Pinpoint the cell where the given text exists, returning its [x, y] midpoint coordinate. 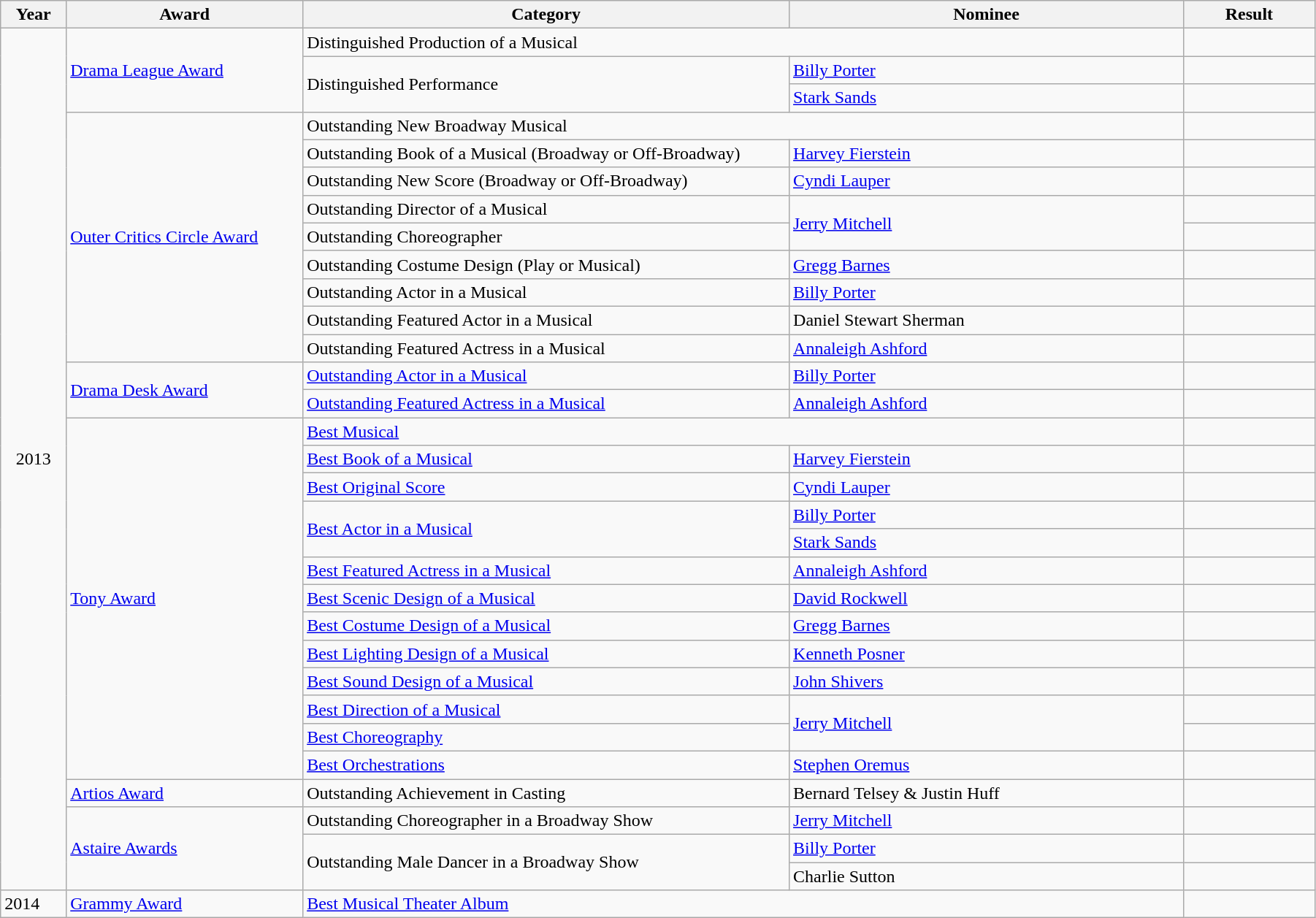
Drama Desk Award [185, 390]
Distinguished Production of a Musical [743, 42]
Best Musical Theater Album [743, 904]
Outstanding Choreographer [546, 237]
Astaire Awards [185, 849]
2013 [34, 459]
Daniel Stewart Sherman [987, 320]
Best Sound Design of a Musical [546, 681]
Best Featured Actress in a Musical [546, 570]
Best Scenic Design of a Musical [546, 598]
David Rockwell [987, 598]
Tony Award [185, 599]
Best Original Score [546, 487]
Best Direction of a Musical [546, 709]
Distinguished Performance [546, 84]
Drama League Award [185, 70]
Best Orchestrations [546, 765]
Best Lighting Design of a Musical [546, 654]
Outstanding Achievement in Casting [546, 792]
Grammy Award [185, 904]
Best Costume Design of a Musical [546, 626]
Bernard Telsey & Justin Huff [987, 792]
Stephen Oremus [987, 765]
2014 [34, 904]
Year [34, 15]
Outer Critics Circle Award [185, 237]
Result [1249, 15]
Artios Award [185, 792]
John Shivers [987, 681]
Best Actor in a Musical [546, 529]
Award [185, 15]
Nominee [987, 15]
Outstanding New Broadway Musical [743, 126]
Outstanding Choreographer in a Broadway Show [546, 821]
Charlie Sutton [987, 876]
Best Musical [743, 432]
Outstanding Book of a Musical (Broadway or Off-Broadway) [546, 153]
Category [546, 15]
Best Book of a Musical [546, 459]
Outstanding Featured Actor in a Musical [546, 320]
Outstanding Costume Design (Play or Musical) [546, 264]
Outstanding New Score (Broadway or Off-Broadway) [546, 181]
Kenneth Posner [987, 654]
Outstanding Director of a Musical [546, 209]
Best Choreography [546, 737]
Outstanding Male Dancer in a Broadway Show [546, 862]
